Locate the cell with the specified text and output its (X, Y) center coordinate. 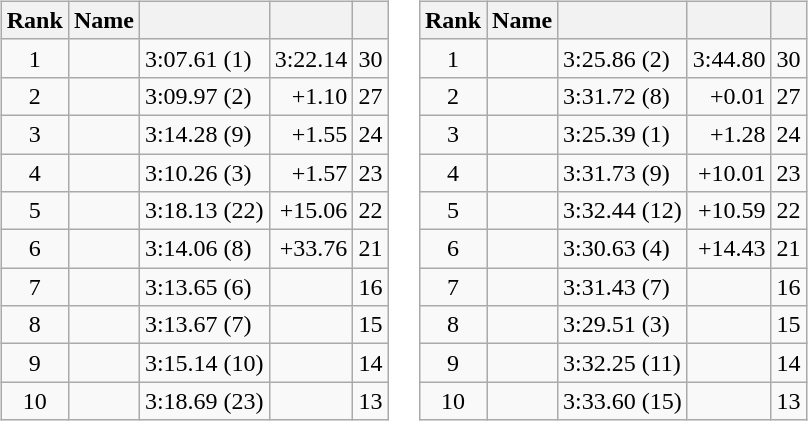
+1.55 (311, 134)
3:14.06 (8) (204, 249)
3:18.69 (23) (204, 401)
+10.59 (729, 211)
+1.10 (311, 96)
3:25.39 (1) (623, 134)
3:25.86 (2) (623, 58)
+1.28 (729, 134)
+0.01 (729, 96)
3:15.14 (10) (204, 363)
3:32.44 (12) (623, 211)
+33.76 (311, 249)
3:18.13 (22) (204, 211)
3:31.72 (8) (623, 96)
+10.01 (729, 173)
3:13.65 (6) (204, 287)
3:22.14 (311, 58)
3:09.97 (2) (204, 96)
3:30.63 (4) (623, 249)
3:44.80 (729, 58)
3:32.25 (11) (623, 363)
3:33.60 (15) (623, 401)
+15.06 (311, 211)
3:29.51 (3) (623, 325)
3:31.43 (7) (623, 287)
3:13.67 (7) (204, 325)
3:10.26 (3) (204, 173)
+1.57 (311, 173)
3:31.73 (9) (623, 173)
+14.43 (729, 249)
3:07.61 (1) (204, 58)
3:14.28 (9) (204, 134)
